Search for the cell housing the specified text and yield its (x, y) center coordinate. 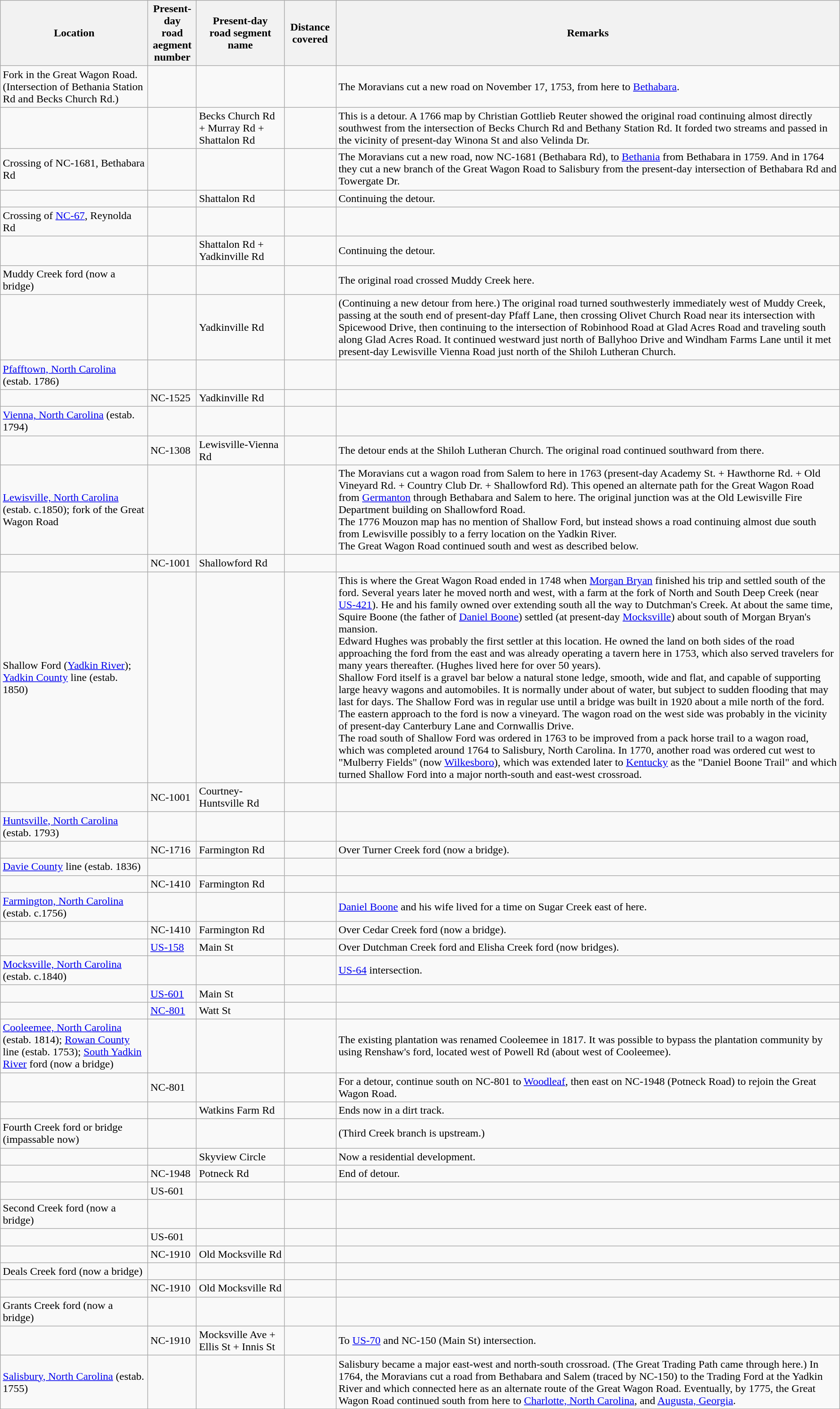
End of detour. (588, 1174)
Shallow Ford (Yadkin River); Yadkin County line (estab. 1850) (74, 677)
Mocksville Ave + Ellis St + Innis St (241, 1340)
Present-day road aegment number (172, 33)
Mocksville, North Carolina (estab. c.1840) (74, 970)
Present-day road segment name (241, 33)
Watt St (241, 1010)
Lewisville-Vienna Rd (241, 450)
Vienna, North Carolina (estab. 1794) (74, 421)
The original road crossed Muddy Creek here. (588, 280)
Fork in the Great Wagon Road. (Intersection of Bethania Station Rd and Becks Church Rd.) (74, 87)
Second Creek ford (now a bridge) (74, 1214)
For a detour, continue south on NC-801 to Woodleaf, then east on NC-1948 (Potneck Road) to rejoin the Great Wagon Road. (588, 1087)
Ends now in a dirt track. (588, 1111)
Over Turner Creek ford (now a bridge). (588, 850)
Huntsville, North Carolina (estab. 1793) (74, 827)
Shallowford Rd (241, 563)
Cooleemee, North Carolina (estab. 1814); Rowan County line (estab. 1753); South Yadkin River ford (now a bridge) (74, 1046)
Crossing of NC-1681, Bethabara Rd (74, 169)
Davie County line (estab. 1836) (74, 867)
(Third Creek branch is upstream.) (588, 1134)
To US-70 and NC-150 (Main St) intersection. (588, 1340)
Shattalon Rd (241, 198)
Watkins Farm Rd (241, 1111)
NC-1525 (172, 398)
Farmington, North Carolina (estab. c.1756) (74, 907)
Remarks (588, 33)
Becks Church Rd + Murray Rd + Shattalon Rd (241, 128)
Lewisville, North Carolina (estab. c.1850); fork of the Great Wagon Road (74, 510)
Deals Creek ford (now a bridge) (74, 1271)
Courtney-Huntsville Rd (241, 797)
Daniel Boone and his wife lived for a time on Sugar Creek east of here. (588, 907)
Salisbury, North Carolina (estab. 1755) (74, 1382)
Now a residential development. (588, 1157)
The Moravians cut a new road on November 17, 1753, from here to Bethabara. (588, 87)
Fourth Creek ford or bridge (impassable now) (74, 1134)
Over Dutchman Creek ford and Elisha Creek ford (now bridges). (588, 947)
US-158 (172, 947)
Pfafftown, North Carolina (estab. 1786) (74, 374)
Crossing of NC-67, Reynolda Rd (74, 222)
Potneck Rd (241, 1174)
NC-1308 (172, 450)
US-64 intersection. (588, 970)
Location (74, 33)
Grants Creek ford (now a bridge) (74, 1312)
NC-1948 (172, 1174)
Over Cedar Creek ford (now a bridge). (588, 930)
The detour ends at the Shiloh Lutheran Church. The original road continued southward from there. (588, 450)
Skyview Circle (241, 1157)
Muddy Creek ford (now a bridge) (74, 280)
Distance covered (310, 33)
Shattalon Rd + Yadkinville Rd (241, 250)
NC-1716 (172, 850)
